Detect which cell encompasses the target text, then output its [X, Y] center coordinate. 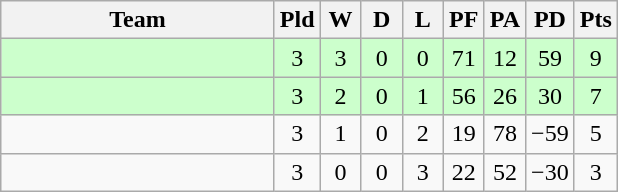
22 [464, 172]
PF [464, 20]
PD [550, 20]
78 [504, 134]
12 [504, 58]
−30 [550, 172]
D [382, 20]
−59 [550, 134]
9 [596, 58]
71 [464, 58]
W [340, 20]
26 [504, 96]
52 [504, 172]
30 [550, 96]
Pts [596, 20]
5 [596, 134]
Team [138, 20]
59 [550, 58]
56 [464, 96]
L [422, 20]
Pld [297, 20]
PA [504, 20]
7 [596, 96]
19 [464, 134]
